Extract the [X, Y] coordinate from the center of the cell holding the provided text.  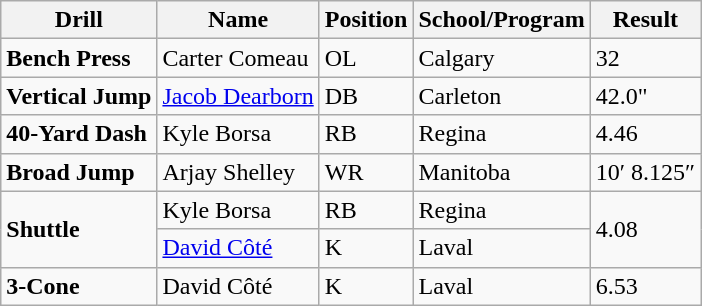
40-Yard Dash [79, 134]
10′ 8.125″ [645, 172]
4.46 [645, 134]
Result [645, 20]
Drill [79, 20]
School/Program [502, 20]
Broad Jump [79, 172]
3-Cone [79, 286]
Shuttle [79, 229]
Vertical Jump [79, 96]
OL [366, 58]
32 [645, 58]
DB [366, 96]
Carter Comeau [238, 58]
WR [366, 172]
6.53 [645, 286]
4.08 [645, 229]
Position [366, 20]
Calgary [502, 58]
Bench Press [79, 58]
Name [238, 20]
Manitoba [502, 172]
42.0" [645, 96]
Jacob Dearborn [238, 96]
Arjay Shelley [238, 172]
Carleton [502, 96]
